Capture the cell that displays the provided text and extract its [X, Y] central coordinate. 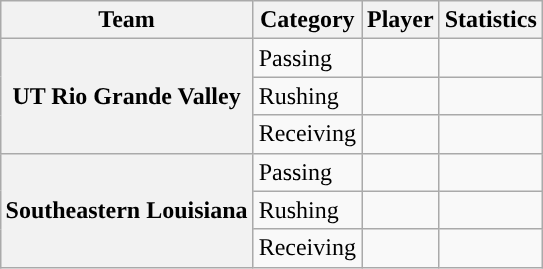
Category [307, 20]
Statistics [490, 20]
Southeastern Louisiana [126, 210]
UT Rio Grande Valley [126, 96]
Team [126, 20]
Player [401, 20]
